Find where the given text appears and provide that cell's center as [X, Y] coordinate. 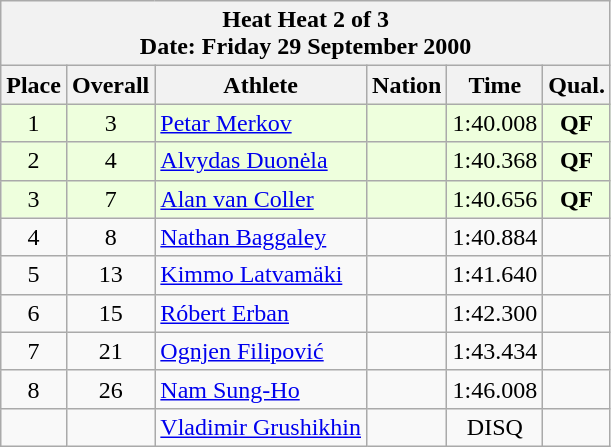
26 [110, 389]
Nam Sung-Ho [261, 389]
2 [34, 161]
Vladimir Grushikhin [261, 427]
1:40.656 [495, 199]
1:40.884 [495, 237]
13 [110, 275]
6 [34, 313]
Heat Heat 2 of 3 Date: Friday 29 September 2000 [306, 34]
1:41.640 [495, 275]
Kimmo Latvamäki [261, 275]
Place [34, 85]
1:43.434 [495, 351]
Petar Merkov [261, 123]
1:40.368 [495, 161]
Ognjen Filipović [261, 351]
Róbert Erban [261, 313]
Nation [407, 85]
1:46.008 [495, 389]
1:42.300 [495, 313]
Alvydas Duonėla [261, 161]
Nathan Baggaley [261, 237]
15 [110, 313]
1 [34, 123]
Overall [110, 85]
5 [34, 275]
Time [495, 85]
DISQ [495, 427]
1:40.008 [495, 123]
Alan van Coller [261, 199]
21 [110, 351]
Athlete [261, 85]
Qual. [577, 85]
